Identify which cell holds the provided text, then report its (X, Y) central coordinate. 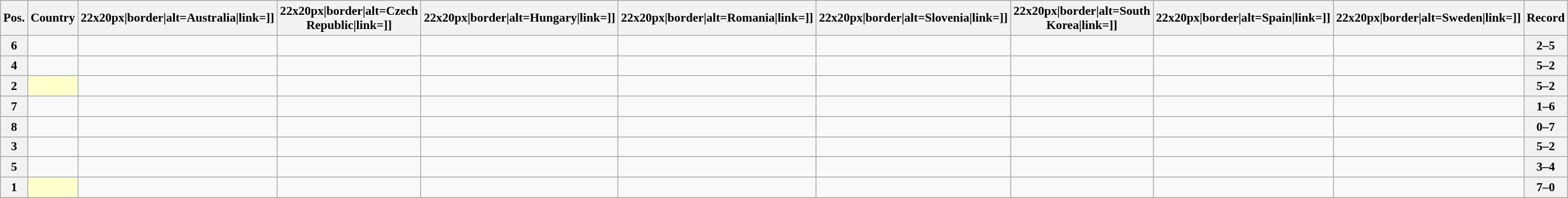
2–5 (1545, 46)
0–7 (1545, 127)
3 (14, 147)
22x20px|border|alt=Australia|link=]] (178, 18)
2 (14, 86)
22x20px|border|alt=Romania|link=]] (717, 18)
7–0 (1545, 188)
7 (14, 106)
22x20px|border|alt=Spain|link=]] (1243, 18)
3–4 (1545, 167)
22x20px|border|alt=Sweden|link=]] (1429, 18)
22x20px|border|alt=Slovenia|link=]] (913, 18)
22x20px|border|alt=Czech Republic|link=]] (350, 18)
1 (14, 188)
22x20px|border|alt=Hungary|link=]] (519, 18)
Country (53, 18)
5 (14, 167)
22x20px|border|alt=South Korea|link=]] (1082, 18)
1–6 (1545, 106)
6 (14, 46)
Pos. (14, 18)
Record (1545, 18)
4 (14, 66)
8 (14, 127)
